Capture the cell that displays the provided text and extract its [x, y] central coordinate. 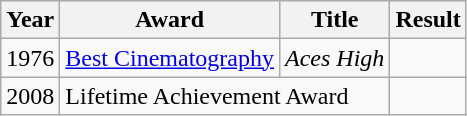
1976 [30, 58]
Aces High [335, 58]
Result [428, 20]
Best Cinematography [170, 58]
Award [170, 20]
Lifetime Achievement Award [225, 96]
Year [30, 20]
Title [335, 20]
2008 [30, 96]
